Return (X, Y) of the center of cell containing provided text 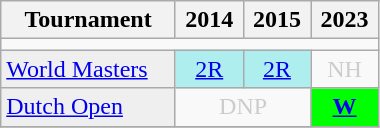
Tournament (88, 20)
DNP (242, 107)
World Masters (88, 69)
2015 (277, 20)
NH (345, 69)
2023 (345, 20)
W (345, 107)
Dutch Open (88, 107)
2014 (209, 20)
